Output the (x, y) coordinate of the center of the cell containing the given text.  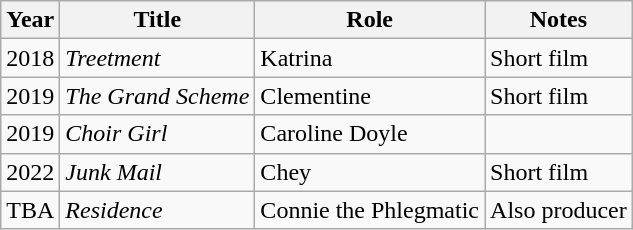
Notes (559, 20)
Role (370, 20)
Katrina (370, 58)
The Grand Scheme (158, 96)
Clementine (370, 96)
2018 (30, 58)
Choir Girl (158, 134)
Chey (370, 172)
Residence (158, 210)
Treetment (158, 58)
Connie the Phlegmatic (370, 210)
2022 (30, 172)
Caroline Doyle (370, 134)
Title (158, 20)
Junk Mail (158, 172)
TBA (30, 210)
Year (30, 20)
Also producer (559, 210)
